Provide the [X, Y] coordinate of the cell's center where the given text is located.  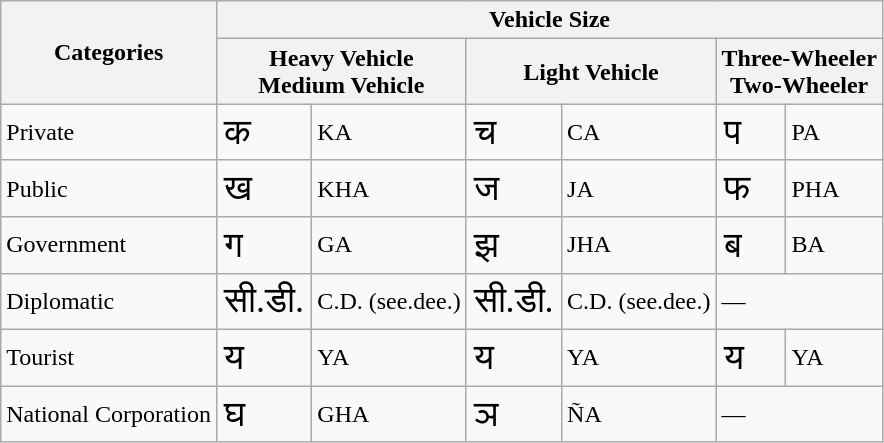
Diplomatic [109, 301]
National Corporation [109, 414]
Public [109, 188]
च [514, 132]
Private [109, 132]
GA [389, 245]
झ [514, 245]
ख [264, 188]
ज [514, 188]
ञ [514, 414]
Three-WheelerTwo-Wheeler [800, 72]
KHA [389, 188]
PHA [834, 188]
PA [834, 132]
Vehicle Size [549, 20]
घ [264, 414]
JHA [639, 245]
Light Vehicle [591, 72]
KA [389, 132]
JA [639, 188]
ÑA [639, 414]
Categories [109, 52]
CA [639, 132]
Government [109, 245]
Heavy VehicleMedium Vehicle [341, 72]
BA [834, 245]
GHA [389, 414]
फ [751, 188]
क [264, 132]
ग [264, 245]
प [751, 132]
ब [751, 245]
Tourist [109, 357]
